Pinpoint the cell where the given text exists, returning its (X, Y) midpoint coordinate. 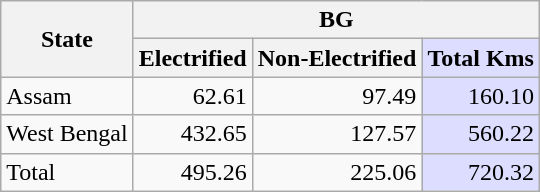
720.32 (481, 172)
560.22 (481, 134)
127.57 (337, 134)
160.10 (481, 96)
State (67, 39)
Total (67, 172)
225.06 (337, 172)
495.26 (192, 172)
Non-Electrified (337, 58)
Electrified (192, 58)
West Bengal (67, 134)
62.61 (192, 96)
97.49 (337, 96)
Assam (67, 96)
BG (336, 20)
Total Kms (481, 58)
432.65 (192, 134)
